Output the (X, Y) coordinate of the center of the cell containing the given text.  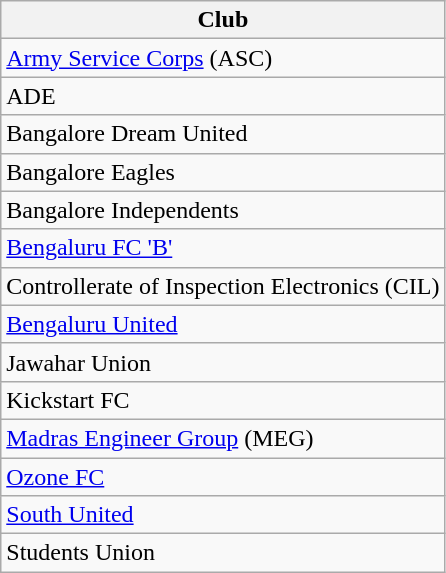
Madras Engineer Group (MEG) (223, 438)
Bengaluru FC 'B' (223, 248)
Club (223, 20)
Controllerate of Inspection Electronics (CIL) (223, 286)
Army Service Corps (ASC) (223, 58)
Kickstart FC (223, 400)
Jawahar Union (223, 362)
Students Union (223, 553)
Bangalore Independents (223, 210)
South United (223, 515)
Bangalore Eagles (223, 172)
Ozone FC (223, 477)
Bengaluru United (223, 324)
ADE (223, 96)
Bangalore Dream United (223, 134)
